Return the [X, Y] coordinate for the center point of the cell that contains the specified text.  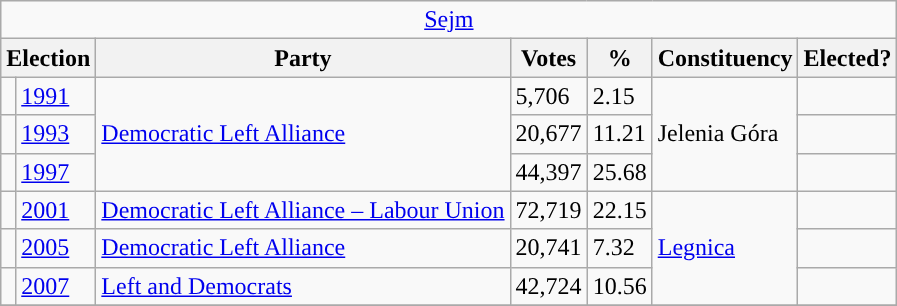
Jelenia Góra [725, 134]
1993 [56, 134]
1997 [56, 172]
2005 [56, 248]
11.21 [620, 134]
Elected? [848, 58]
Democratic Left Alliance – Labour Union [303, 210]
1991 [56, 96]
% [620, 58]
Election [48, 58]
72,719 [548, 210]
Legnica [725, 248]
2.15 [620, 96]
5,706 [548, 96]
22.15 [620, 210]
Votes [548, 58]
42,724 [548, 286]
2001 [56, 210]
Left and Democrats [303, 286]
7.32 [620, 248]
25.68 [620, 172]
44,397 [548, 172]
20,741 [548, 248]
Constituency [725, 58]
10.56 [620, 286]
20,677 [548, 134]
Party [303, 58]
2007 [56, 286]
Sejm [449, 20]
